Detect which cell encompasses the target text, then output its (x, y) center coordinate. 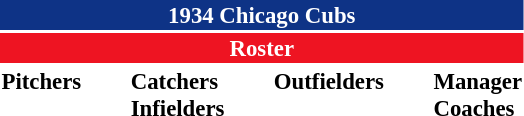
1934 Chicago Cubs (262, 15)
Roster (262, 48)
